Output the [X, Y] coordinate of the center of the cell containing the given text.  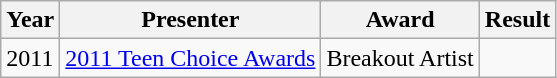
Year [30, 20]
Breakout Artist [400, 58]
2011 Teen Choice Awards [190, 58]
Award [400, 20]
Presenter [190, 20]
Result [517, 20]
2011 [30, 58]
